Output the [X, Y] coordinate of the center of the cell containing the given text.  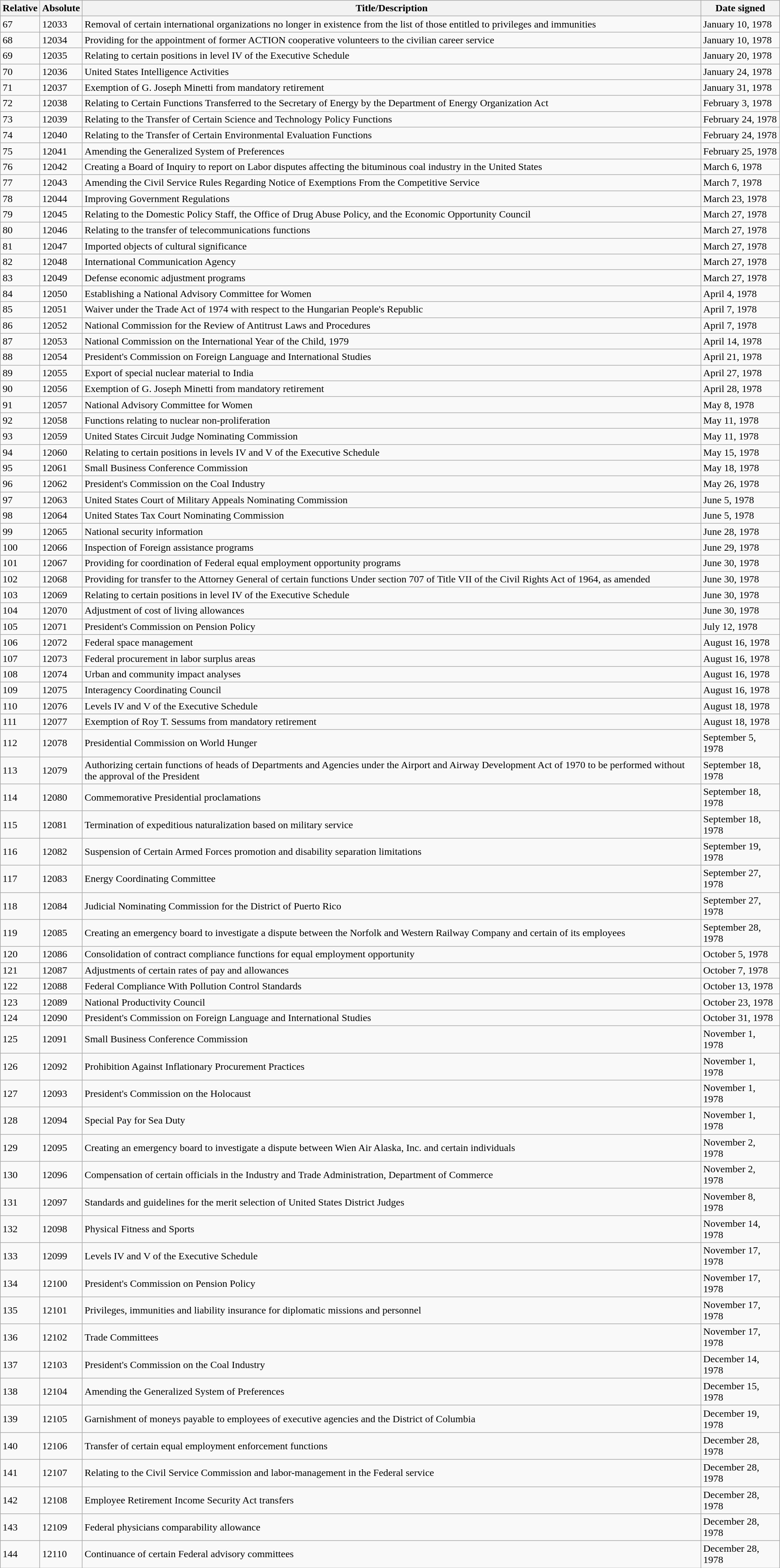
Suspension of Certain Armed Forces promotion and disability separation limitations [392, 851]
89 [20, 373]
12107 [61, 1473]
Relating to the transfer of telecommunications functions [392, 230]
Removal of certain international organizations no longer in existence from the list of those entitled to privileges and immunities [392, 24]
12096 [61, 1175]
12079 [61, 771]
137 [20, 1365]
12055 [61, 373]
International Communication Agency [392, 262]
October 23, 1978 [740, 1002]
72 [20, 103]
Improving Government Regulations [392, 199]
Creating a Board of Inquiry to report on Labor disputes affecting the bituminous coal industry in the United States [392, 167]
12034 [61, 40]
86 [20, 325]
12081 [61, 825]
May 8, 1978 [740, 404]
Standards and guidelines for the merit selection of United States District Judges [392, 1202]
107 [20, 658]
108 [20, 674]
12056 [61, 389]
113 [20, 771]
12065 [61, 532]
Relating to the Transfer of Certain Environmental Evaluation Functions [392, 135]
80 [20, 230]
12095 [61, 1148]
12051 [61, 310]
12073 [61, 658]
Trade Committees [392, 1337]
91 [20, 404]
84 [20, 294]
92 [20, 420]
Providing for transfer to the Attorney General of certain functions Under section 707 of Title VII of the Civil Rights Act of 1964, as amended [392, 579]
Creating an emergency board to investigate a dispute between Wien Air Alaska, Inc. and certain individuals [392, 1148]
139 [20, 1419]
January 20, 1978 [740, 56]
Relating to Certain Functions Transferred to the Secretary of Energy by the Department of Energy Organization Act [392, 103]
April 21, 1978 [740, 357]
125 [20, 1039]
116 [20, 851]
73 [20, 119]
12052 [61, 325]
Relating to the Civil Service Commission and labor-management in the Federal service [392, 1473]
12044 [61, 199]
12053 [61, 341]
April 4, 1978 [740, 294]
12069 [61, 595]
136 [20, 1337]
12070 [61, 611]
Relating to the Domestic Policy Staff, the Office of Drug Abuse Policy, and the Economic Opportunity Council [392, 215]
United States Court of Military Appeals Nominating Commission [392, 500]
Privileges, immunities and liability insurance for diplomatic missions and personnel [392, 1311]
103 [20, 595]
Garnishment of moneys payable to employees of executive agencies and the District of Columbia [392, 1419]
Transfer of certain equal employment enforcement functions [392, 1446]
112 [20, 743]
119 [20, 933]
12091 [61, 1039]
12086 [61, 954]
Amending the Civil Service Rules Regarding Notice of Exemptions From the Competitive Service [392, 182]
138 [20, 1391]
12049 [61, 278]
Relating to certain positions in levels IV and V of the Executive Schedule [392, 452]
12062 [61, 484]
Establishing a National Advisory Committee for Women [392, 294]
12108 [61, 1500]
Federal physicians comparability allowance [392, 1527]
12082 [61, 851]
March 7, 1978 [740, 182]
98 [20, 516]
12067 [61, 563]
March 6, 1978 [740, 167]
12092 [61, 1066]
12058 [61, 420]
January 24, 1978 [740, 72]
United States Intelligence Activities [392, 72]
121 [20, 970]
Relative [20, 8]
Inspection of Foreign assistance programs [392, 547]
123 [20, 1002]
100 [20, 547]
78 [20, 199]
105 [20, 627]
Compensation of certain officials in the Industry and Trade Administration, Department of Commerce [392, 1175]
October 5, 1978 [740, 954]
President's Commission on the Holocaust [392, 1094]
12109 [61, 1527]
12098 [61, 1229]
June 29, 1978 [740, 547]
Interagency Coordinating Council [392, 690]
12097 [61, 1202]
12064 [61, 516]
12084 [61, 906]
December 15, 1978 [740, 1391]
12057 [61, 404]
144 [20, 1555]
77 [20, 182]
12036 [61, 72]
12072 [61, 642]
83 [20, 278]
140 [20, 1446]
12090 [61, 1018]
141 [20, 1473]
April 14, 1978 [740, 341]
Special Pay for Sea Duty [392, 1121]
106 [20, 642]
12110 [61, 1555]
12080 [61, 797]
76 [20, 167]
September 19, 1978 [740, 851]
December 14, 1978 [740, 1365]
82 [20, 262]
81 [20, 246]
134 [20, 1283]
Presidential Commission on World Hunger [392, 743]
133 [20, 1256]
88 [20, 357]
12094 [61, 1121]
National security information [392, 532]
Relating to the Transfer of Certain Science and Technology Policy Functions [392, 119]
Waiver under the Trade Act of 1974 with respect to the Hungarian People's Republic [392, 310]
Urban and community impact analyses [392, 674]
126 [20, 1066]
102 [20, 579]
128 [20, 1121]
May 15, 1978 [740, 452]
National Commission on the International Year of the Child, 1979 [392, 341]
12033 [61, 24]
12093 [61, 1094]
December 19, 1978 [740, 1419]
October 31, 1978 [740, 1018]
12040 [61, 135]
May 18, 1978 [740, 468]
Judicial Nominating Commission for the District of Puerto Rico [392, 906]
September 5, 1978 [740, 743]
12083 [61, 879]
94 [20, 452]
United States Circuit Judge Nominating Commission [392, 436]
Federal Compliance With Pollution Control Standards [392, 986]
National Advisory Committee for Women [392, 404]
69 [20, 56]
12045 [61, 215]
April 27, 1978 [740, 373]
71 [20, 87]
87 [20, 341]
12077 [61, 722]
Export of special nuclear material to India [392, 373]
12063 [61, 500]
122 [20, 986]
79 [20, 215]
132 [20, 1229]
United States Tax Court Nominating Commission [392, 516]
12038 [61, 103]
12042 [61, 167]
12039 [61, 119]
Providing for the appointment of former ACTION cooperative volunteers to the civilian career service [392, 40]
101 [20, 563]
February 3, 1978 [740, 103]
12089 [61, 1002]
May 26, 1978 [740, 484]
12104 [61, 1391]
National Commission for the Review of Antitrust Laws and Procedures [392, 325]
12050 [61, 294]
Employee Retirement Income Security Act transfers [392, 1500]
109 [20, 690]
November 8, 1978 [740, 1202]
12100 [61, 1283]
Adjustments of certain rates of pay and allowances [392, 970]
131 [20, 1202]
Commemorative Presidential proclamations [392, 797]
117 [20, 879]
12037 [61, 87]
115 [20, 825]
12047 [61, 246]
118 [20, 906]
120 [20, 954]
93 [20, 436]
November 14, 1978 [740, 1229]
12048 [61, 262]
70 [20, 72]
114 [20, 797]
Federal procurement in labor surplus areas [392, 658]
95 [20, 468]
12102 [61, 1337]
12106 [61, 1446]
68 [20, 40]
Continuance of certain Federal advisory committees [392, 1555]
Federal space management [392, 642]
Imported objects of cultural significance [392, 246]
110 [20, 706]
85 [20, 310]
January 31, 1978 [740, 87]
74 [20, 135]
Termination of expeditious naturalization based on military service [392, 825]
October 7, 1978 [740, 970]
Functions relating to nuclear non-proliferation [392, 420]
99 [20, 532]
Defense economic adjustment programs [392, 278]
12041 [61, 151]
135 [20, 1311]
Date signed [740, 8]
12066 [61, 547]
February 25, 1978 [740, 151]
12054 [61, 357]
97 [20, 500]
75 [20, 151]
Consolidation of contract compliance functions for equal employment opportunity [392, 954]
12046 [61, 230]
12085 [61, 933]
12105 [61, 1419]
Physical Fitness and Sports [392, 1229]
Adjustment of cost of living allowances [392, 611]
130 [20, 1175]
Creating an emergency board to investigate a dispute between the Norfolk and Western Railway Company and certain of its employees [392, 933]
12074 [61, 674]
Energy Coordinating Committee [392, 879]
12103 [61, 1365]
96 [20, 484]
National Productivity Council [392, 1002]
142 [20, 1500]
67 [20, 24]
Absolute [61, 8]
12076 [61, 706]
12088 [61, 986]
12101 [61, 1311]
Prohibition Against Inflationary Procurement Practices [392, 1066]
Exemption of Roy T. Sessums from mandatory retirement [392, 722]
127 [20, 1094]
September 28, 1978 [740, 933]
12068 [61, 579]
April 28, 1978 [740, 389]
June 28, 1978 [740, 532]
October 13, 1978 [740, 986]
143 [20, 1527]
12060 [61, 452]
12078 [61, 743]
March 23, 1978 [740, 199]
124 [20, 1018]
111 [20, 722]
12075 [61, 690]
129 [20, 1148]
12087 [61, 970]
104 [20, 611]
Providing for coordination of Federal equal employment opportunity programs [392, 563]
12059 [61, 436]
July 12, 1978 [740, 627]
90 [20, 389]
12071 [61, 627]
12099 [61, 1256]
12035 [61, 56]
Title/Description [392, 8]
12061 [61, 468]
12043 [61, 182]
